Determine the [X, Y] coordinate at the center of the cell enclosing the given text.  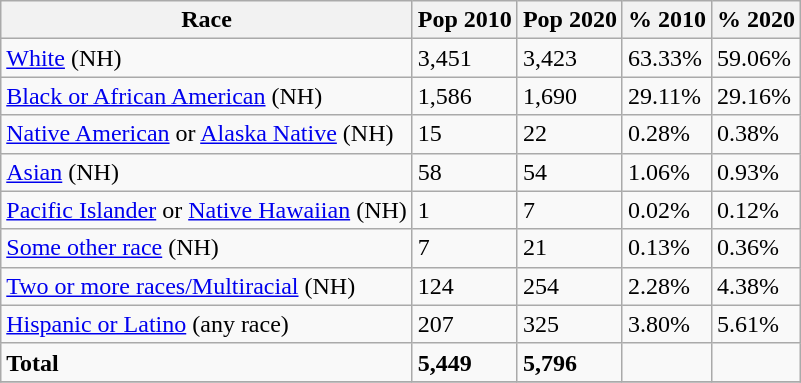
Pop 2020 [570, 20]
Asian (NH) [207, 172]
3,423 [570, 58]
% 2020 [756, 20]
Hispanic or Latino (any race) [207, 324]
Some other race (NH) [207, 248]
Native American or Alaska Native (NH) [207, 134]
63.33% [666, 58]
% 2010 [666, 20]
58 [464, 172]
3.80% [666, 324]
1,586 [464, 96]
5,796 [570, 362]
29.11% [666, 96]
5.61% [756, 324]
29.16% [756, 96]
Black or African American (NH) [207, 96]
0.93% [756, 172]
1.06% [666, 172]
54 [570, 172]
1,690 [570, 96]
325 [570, 324]
22 [570, 134]
5,449 [464, 362]
0.36% [756, 248]
0.13% [666, 248]
59.06% [756, 58]
0.28% [666, 134]
Pop 2010 [464, 20]
1 [464, 210]
2.28% [666, 286]
0.38% [756, 134]
3,451 [464, 58]
15 [464, 134]
Total [207, 362]
Two or more races/Multiracial (NH) [207, 286]
Pacific Islander or Native Hawaiian (NH) [207, 210]
0.02% [666, 210]
0.12% [756, 210]
254 [570, 286]
124 [464, 286]
207 [464, 324]
4.38% [756, 286]
21 [570, 248]
Race [207, 20]
White (NH) [207, 58]
